From the cell containing the given text, extract its center point as [x, y] coordinate. 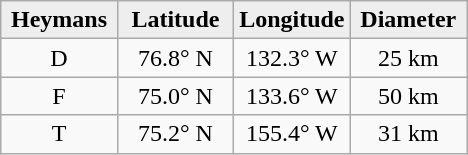
25 km [408, 58]
F [59, 96]
31 km [408, 134]
50 km [408, 96]
132.3° W [292, 58]
Latitude [175, 20]
D [59, 58]
Longitude [292, 20]
75.2° N [175, 134]
133.6° W [292, 96]
Heymans [59, 20]
Diameter [408, 20]
76.8° N [175, 58]
155.4° W [292, 134]
75.0° N [175, 96]
T [59, 134]
